Identify which cell holds the provided text, then report its [x, y] central coordinate. 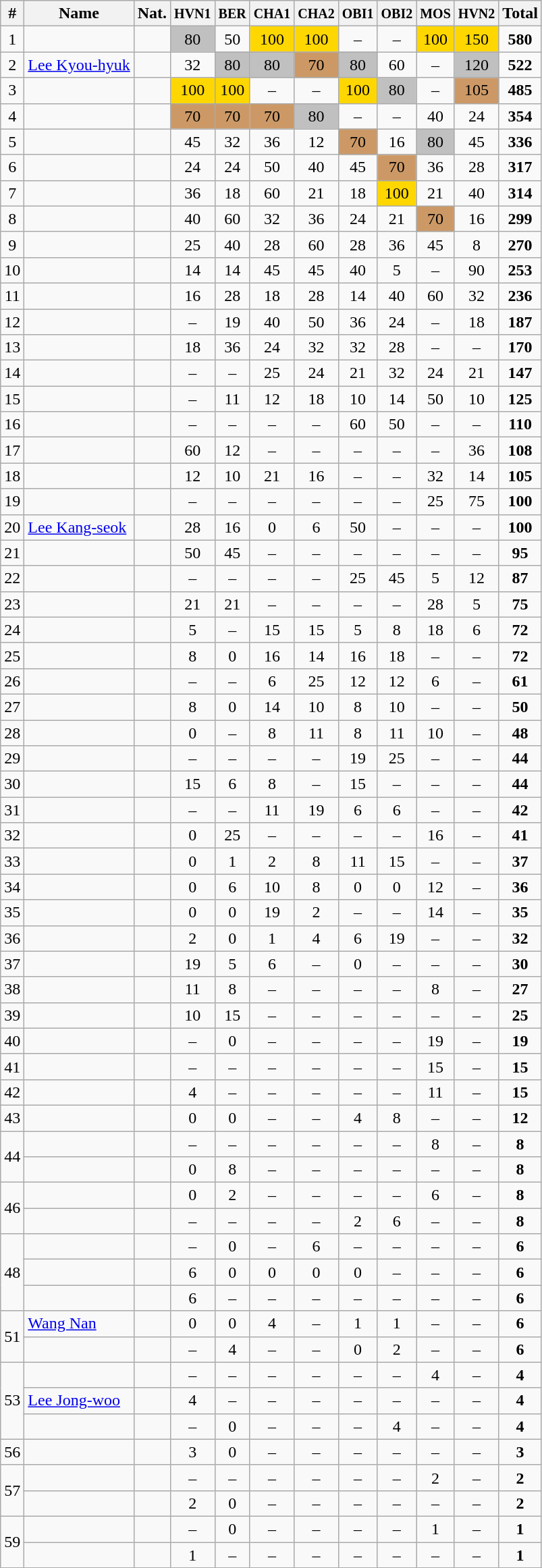
Lee Kyou-hyuk [79, 65]
253 [520, 270]
125 [520, 399]
87 [520, 578]
59 [12, 1542]
314 [520, 193]
38 [12, 990]
187 [520, 322]
Total [520, 13]
580 [520, 39]
51 [12, 1336]
34 [12, 887]
# [12, 13]
29 [12, 759]
33 [12, 861]
354 [520, 116]
120 [477, 65]
336 [520, 142]
236 [520, 296]
485 [520, 90]
22 [12, 578]
23 [12, 604]
43 [12, 1118]
Wang Nan [79, 1324]
CHA1 [272, 13]
95 [520, 553]
Name [79, 13]
46 [12, 1208]
Lee Kang-seok [79, 527]
57 [12, 1490]
170 [520, 348]
299 [520, 219]
HVN1 [193, 13]
147 [520, 373]
110 [520, 425]
56 [12, 1452]
BER [232, 13]
OBI1 [358, 13]
270 [520, 244]
31 [12, 810]
39 [12, 1015]
Lee Jong-woo [79, 1401]
9 [12, 244]
90 [477, 270]
MOS [436, 13]
26 [12, 681]
17 [12, 450]
CHA2 [317, 13]
7 [12, 193]
317 [520, 167]
HVN2 [477, 13]
20 [12, 527]
61 [520, 681]
522 [520, 65]
150 [477, 39]
108 [520, 450]
Nat. [152, 13]
13 [12, 348]
53 [12, 1401]
OBI2 [397, 13]
